From the cell containing the given text, extract its center point as [X, Y] coordinate. 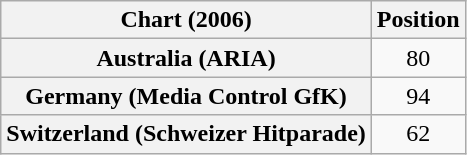
94 [418, 96]
Position [418, 20]
Chart (2006) [186, 20]
Australia (ARIA) [186, 58]
80 [418, 58]
62 [418, 134]
Switzerland (Schweizer Hitparade) [186, 134]
Germany (Media Control GfK) [186, 96]
